Search for the cell housing the specified text and yield its (x, y) center coordinate. 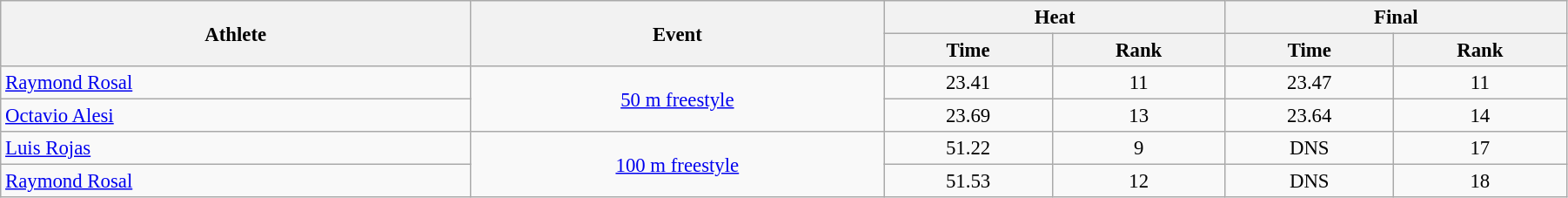
50 m freestyle (677, 99)
Final (1396, 17)
Heat (1055, 17)
23.69 (968, 116)
17 (1479, 148)
51.22 (968, 148)
Luis Rojas (236, 148)
9 (1138, 148)
23.47 (1309, 83)
100 m freestyle (677, 164)
23.41 (968, 83)
Event (677, 33)
Octavio Alesi (236, 116)
Athlete (236, 33)
14 (1479, 116)
51.53 (968, 181)
12 (1138, 181)
18 (1479, 181)
23.64 (1309, 116)
13 (1138, 116)
